Output the [X, Y] coordinate of the center of the cell containing the given text.  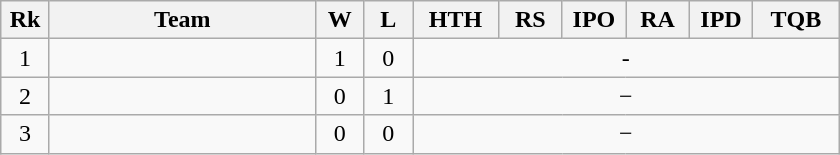
IPO [594, 20]
2 [26, 96]
HTH [455, 20]
Team [182, 20]
L [388, 20]
3 [26, 134]
RS [531, 20]
Rk [26, 20]
IPD [721, 20]
RA [658, 20]
- [625, 58]
W [340, 20]
TQB [796, 20]
